Return (x, y) of the center of cell containing provided text 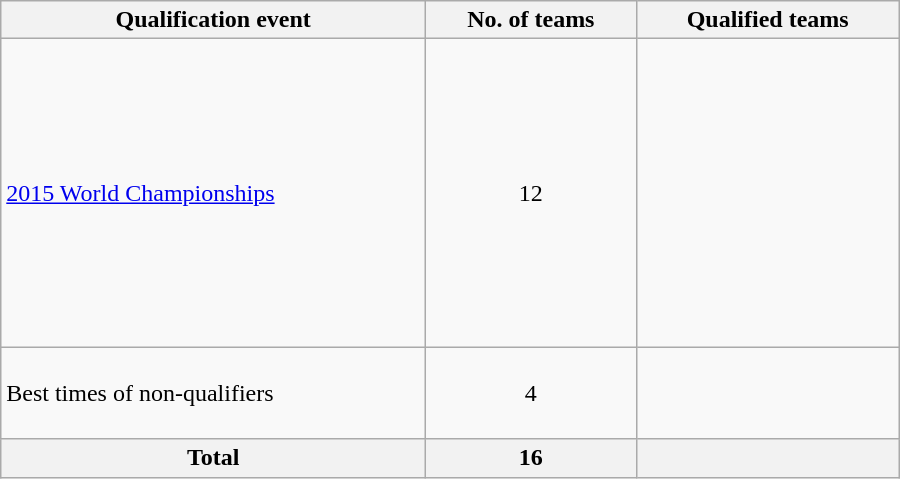
Total (214, 458)
Qualification event (214, 20)
No. of teams (531, 20)
16 (531, 458)
12 (531, 193)
4 (531, 393)
Qualified teams (768, 20)
2015 World Championships (214, 193)
Best times of non-qualifiers (214, 393)
